Find where the given text appears and provide that cell's center as (X, Y) coordinate. 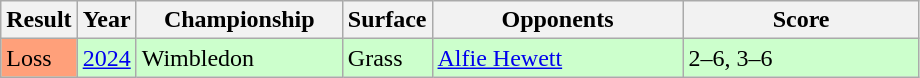
Year (106, 20)
2–6, 3–6 (801, 58)
Surface (387, 20)
Loss (39, 58)
Alfie Hewett (558, 58)
Grass (387, 58)
Opponents (558, 20)
Wimbledon (239, 58)
2024 (106, 58)
Championship (239, 20)
Score (801, 20)
Result (39, 20)
